Extract the [x, y] coordinate from the center of the cell holding the provided text.  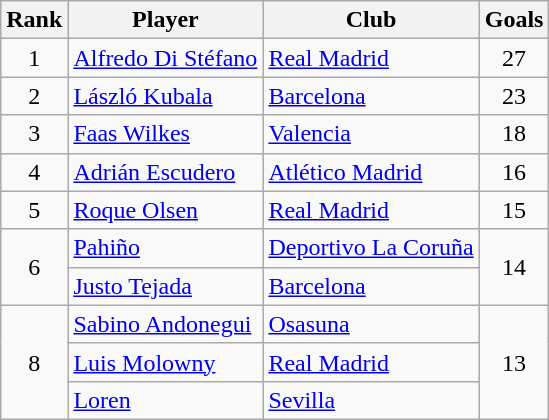
Adrián Escudero [166, 172]
László Kubala [166, 96]
Osasuna [371, 324]
3 [34, 134]
Rank [34, 20]
6 [34, 267]
Pahiño [166, 248]
14 [514, 267]
Player [166, 20]
23 [514, 96]
27 [514, 58]
1 [34, 58]
Atlético Madrid [371, 172]
Luis Molowny [166, 362]
Sevilla [371, 400]
Justo Tejada [166, 286]
13 [514, 362]
15 [514, 210]
16 [514, 172]
Loren [166, 400]
Roque Olsen [166, 210]
Valencia [371, 134]
Deportivo La Coruña [371, 248]
Alfredo Di Stéfano [166, 58]
18 [514, 134]
Goals [514, 20]
8 [34, 362]
2 [34, 96]
Sabino Andonegui [166, 324]
Faas Wilkes [166, 134]
4 [34, 172]
5 [34, 210]
Club [371, 20]
